Return the [x, y] coordinate for the center point of the cell that contains the specified text.  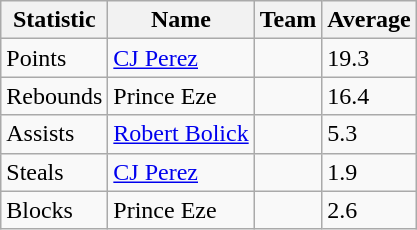
Steals [54, 172]
16.4 [370, 96]
Points [54, 58]
Rebounds [54, 96]
5.3 [370, 134]
Robert Bolick [181, 134]
Name [181, 20]
1.9 [370, 172]
Assists [54, 134]
Average [370, 20]
Blocks [54, 210]
Team [288, 20]
Statistic [54, 20]
19.3 [370, 58]
2.6 [370, 210]
